Return the (x, y) coordinate for the center point of the cell that contains the specified text.  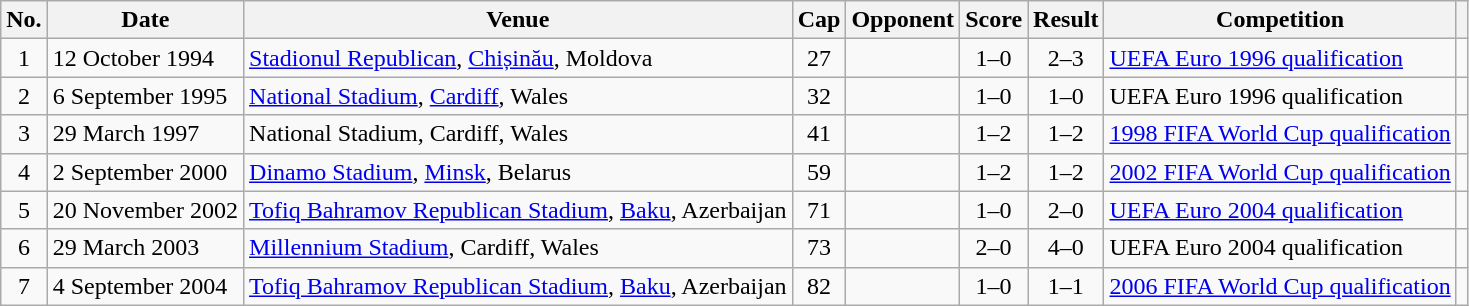
2 (24, 96)
2–3 (1066, 58)
82 (819, 286)
4–0 (1066, 248)
3 (24, 134)
41 (819, 134)
Opponent (903, 20)
4 (24, 172)
73 (819, 248)
Dinamo Stadium, Minsk, Belarus (518, 172)
Score (994, 20)
Result (1066, 20)
29 March 1997 (145, 134)
2006 FIFA World Cup qualification (1280, 286)
20 November 2002 (145, 210)
2 September 2000 (145, 172)
1–1 (1066, 286)
29 March 2003 (145, 248)
71 (819, 210)
5 (24, 210)
Competition (1280, 20)
7 (24, 286)
2002 FIFA World Cup qualification (1280, 172)
27 (819, 58)
No. (24, 20)
12 October 1994 (145, 58)
Millennium Stadium, Cardiff, Wales (518, 248)
6 (24, 248)
1 (24, 58)
59 (819, 172)
4 September 2004 (145, 286)
32 (819, 96)
Venue (518, 20)
Stadionul Republican, Chișinău, Moldova (518, 58)
6 September 1995 (145, 96)
1998 FIFA World Cup qualification (1280, 134)
Date (145, 20)
Cap (819, 20)
